Return (x, y) of the center of cell containing provided text 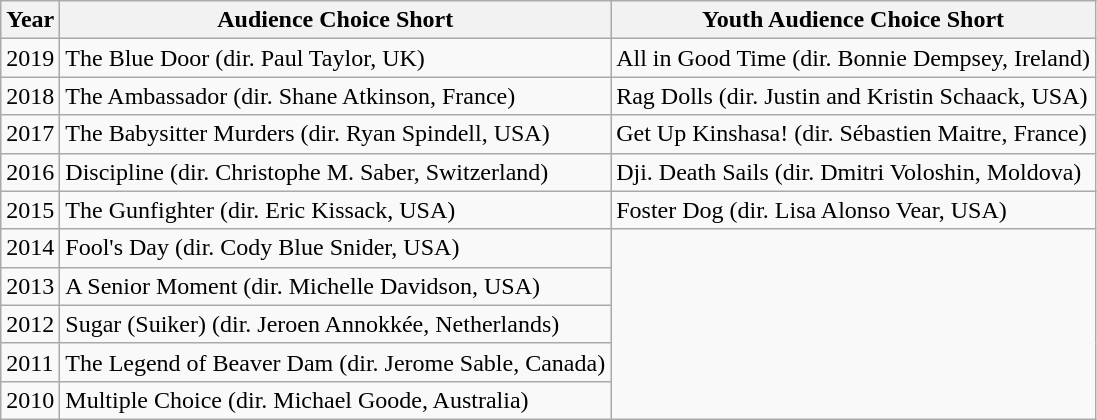
2017 (30, 134)
Rag Dolls (dir. Justin and Kristin Schaack, USA) (854, 96)
A Senior Moment (dir. Michelle Davidson, USA) (336, 286)
Year (30, 20)
2014 (30, 248)
2010 (30, 400)
2016 (30, 172)
The Gunfighter (dir. Eric Kissack, USA) (336, 210)
2015 (30, 210)
Dji. Death Sails (dir. Dmitri Voloshin, Moldova) (854, 172)
Foster Dog (dir. Lisa Alonso Vear, USA) (854, 210)
Multiple Choice (dir. Michael Goode, Australia) (336, 400)
2013 (30, 286)
The Ambassador (dir. Shane Atkinson, France) (336, 96)
The Babysitter Murders (dir. Ryan Spindell, USA) (336, 134)
The Legend of Beaver Dam (dir. Jerome Sable, Canada) (336, 362)
Youth Audience Choice Short (854, 20)
Discipline (dir. Christophe M. Saber, Switzerland) (336, 172)
Audience Choice Short (336, 20)
2012 (30, 324)
Sugar (Suiker) (dir. Jeroen Annokkée, Netherlands) (336, 324)
All in Good Time (dir. Bonnie Dempsey, Ireland) (854, 58)
2019 (30, 58)
2011 (30, 362)
Fool's Day (dir. Cody Blue Snider, USA) (336, 248)
The Blue Door (dir. Paul Taylor, UK) (336, 58)
2018 (30, 96)
Get Up Kinshasa! (dir. Sébastien Maitre, France) (854, 134)
